From the cell containing the given text, extract its center point as [X, Y] coordinate. 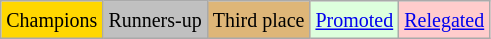
Relegated [444, 20]
Third place [258, 20]
Runners-up [155, 20]
Champions [52, 20]
Promoted [354, 20]
